Identify which cell holds the provided text, then report its [x, y] central coordinate. 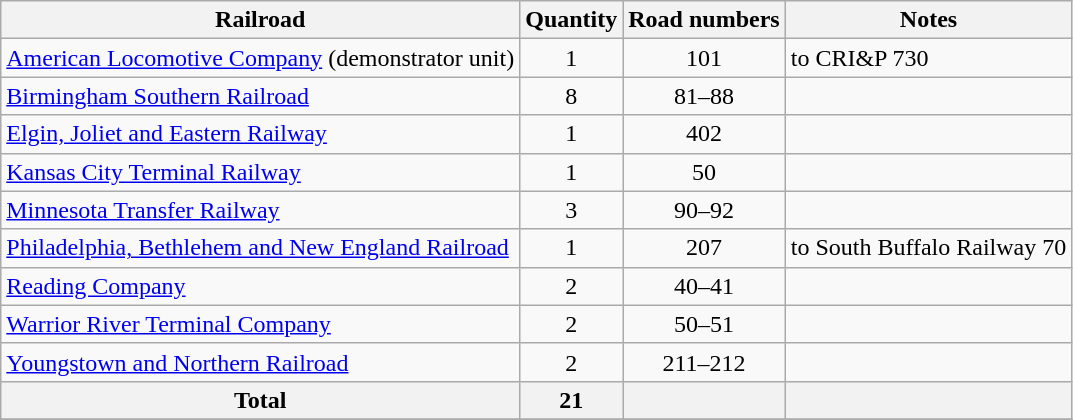
211–212 [704, 362]
50 [704, 172]
Elgin, Joliet and Eastern Railway [260, 134]
8 [572, 96]
Total [260, 400]
Birmingham Southern Railroad [260, 96]
Philadelphia, Bethlehem and New England Railroad [260, 248]
21 [572, 400]
Reading Company [260, 286]
Railroad [260, 20]
American Locomotive Company (demonstrator unit) [260, 58]
50–51 [704, 324]
Notes [928, 20]
402 [704, 134]
207 [704, 248]
Youngstown and Northern Railroad [260, 362]
Kansas City Terminal Railway [260, 172]
to CRI&P 730 [928, 58]
40–41 [704, 286]
101 [704, 58]
Minnesota Transfer Railway [260, 210]
Road numbers [704, 20]
Warrior River Terminal Company [260, 324]
81–88 [704, 96]
to South Buffalo Railway 70 [928, 248]
Quantity [572, 20]
3 [572, 210]
90–92 [704, 210]
